Find where the given text appears and provide that cell's center as (X, Y) coordinate. 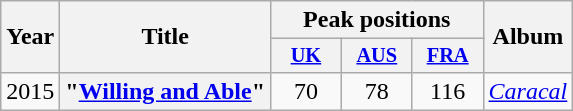
FRA (448, 56)
Album (528, 37)
"Willing and Able" (166, 91)
Title (166, 37)
2015 (30, 91)
Year (30, 37)
AUS (376, 56)
UK (306, 56)
70 (306, 91)
78 (376, 91)
116 (448, 91)
Peak positions (378, 20)
Caracal (528, 91)
